Return the [x, y] coordinate for the center point of the cell that contains the specified text.  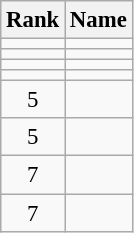
Name [99, 20]
Rank [33, 20]
